Pinpoint the cell where the given text exists, returning its [X, Y] midpoint coordinate. 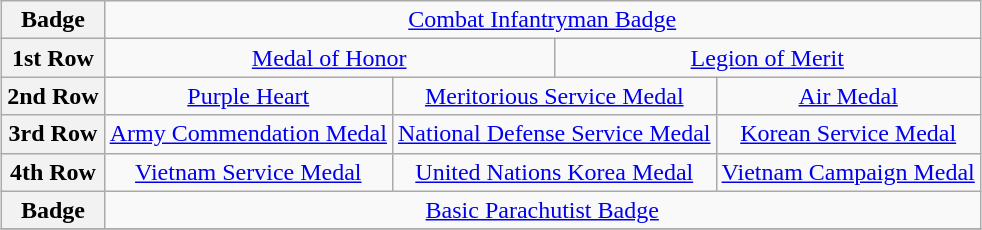
Vietnam Campaign Medal [848, 172]
Air Medal [848, 96]
2nd Row [53, 96]
1st Row [53, 58]
3rd Row [53, 134]
4th Row [53, 172]
Korean Service Medal [848, 134]
National Defense Service Medal [554, 134]
Army Commendation Medal [248, 134]
Vietnam Service Medal [248, 172]
Purple Heart [248, 96]
Medal of Honor [329, 58]
Combat Infantryman Badge [542, 20]
United Nations Korea Medal [554, 172]
Legion of Merit [767, 58]
Basic Parachutist Badge [542, 210]
Meritorious Service Medal [554, 96]
